Scan for the cell matching the given text and deliver its (x, y) coordinate at center. 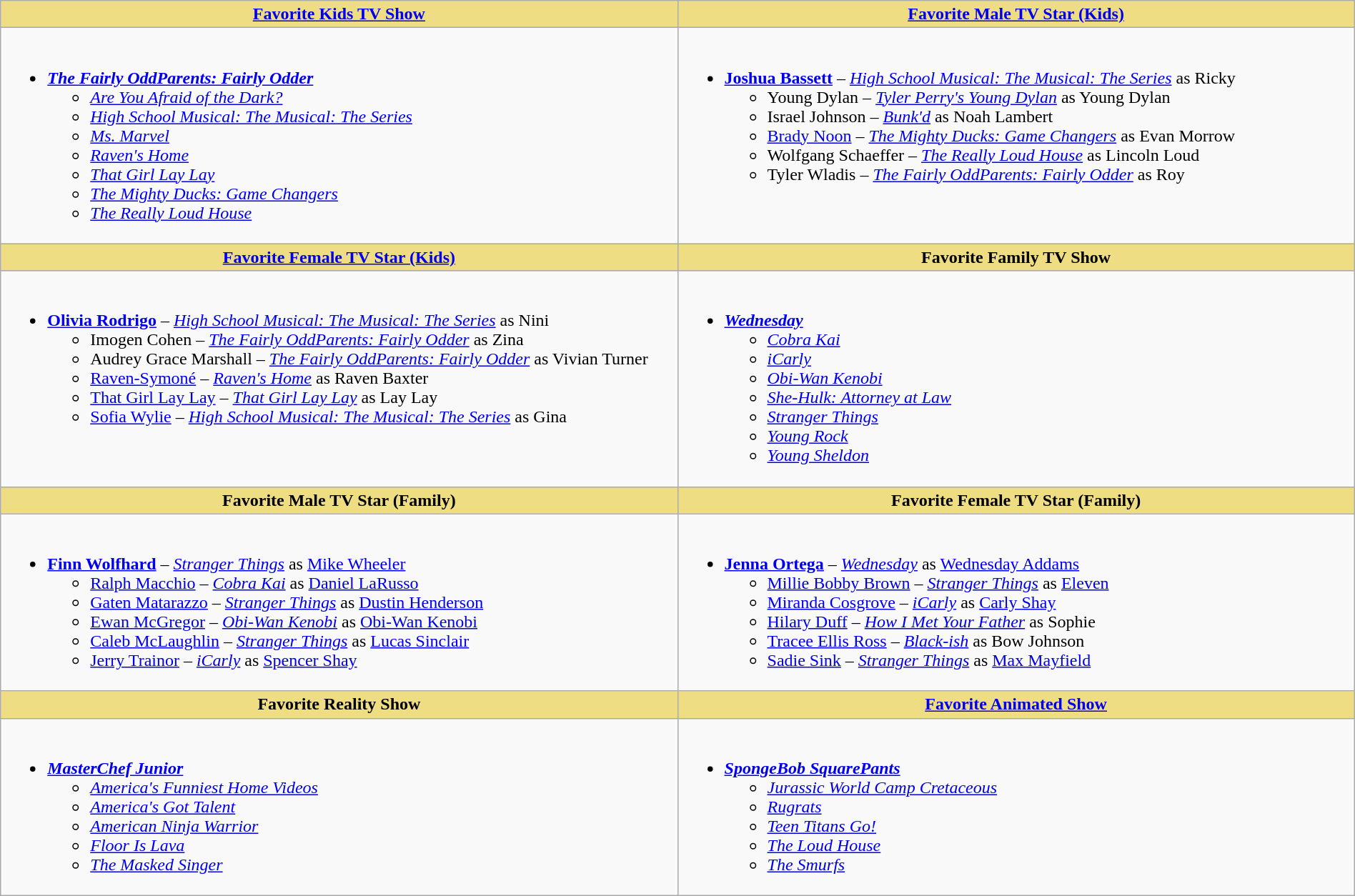
Favorite Reality Show (339, 705)
SpongeBob SquarePantsJurassic World Camp CretaceousRugratsTeen Titans Go!The Loud HouseThe Smurfs (1016, 807)
Favorite Male TV Star (Kids) (1016, 14)
Favorite Female TV Star (Family) (1016, 500)
WednesdayCobra KaiiCarlyObi-Wan KenobiShe-Hulk: Attorney at LawStranger ThingsYoung RockYoung Sheldon (1016, 379)
Favorite Male TV Star (Family) (339, 500)
Favorite Kids TV Show (339, 14)
Favorite Female TV Star (Kids) (339, 257)
Favorite Family TV Show (1016, 257)
MasterChef JuniorAmerica's Funniest Home VideosAmerica's Got TalentAmerican Ninja WarriorFloor Is LavaThe Masked Singer (339, 807)
Favorite Animated Show (1016, 705)
